For the text-containing cell, return its midpoint in [x, y] coordinate format. 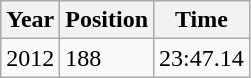
2012 [30, 58]
Time [202, 20]
23:47.14 [202, 58]
Year [30, 20]
Position [107, 20]
188 [107, 58]
